Output the (x, y) coordinate of the center of the cell containing the given text.  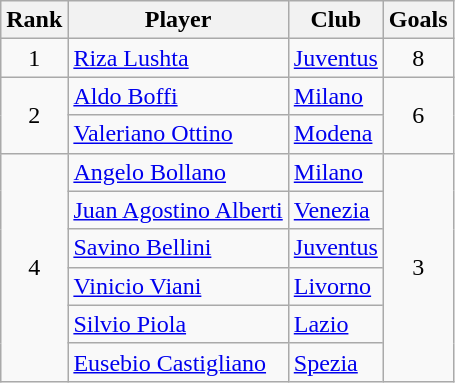
Goals (418, 20)
2 (34, 115)
8 (418, 58)
4 (34, 267)
Valeriano Ottino (178, 134)
Riza Lushta (178, 58)
Rank (34, 20)
Modena (336, 134)
1 (34, 58)
Eusebio Castigliano (178, 362)
Silvio Piola (178, 324)
6 (418, 115)
Angelo Bollano (178, 172)
Player (178, 20)
Vinicio Viani (178, 286)
3 (418, 267)
Venezia (336, 210)
Livorno (336, 286)
Aldo Boffi (178, 96)
Savino Bellini (178, 248)
Club (336, 20)
Lazio (336, 324)
Spezia (336, 362)
Juan Agostino Alberti (178, 210)
